Extract the [X, Y] coordinate from the center of the cell holding the provided text.  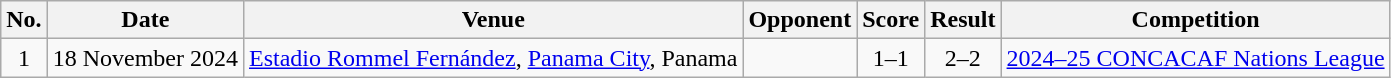
No. [24, 20]
Date [145, 20]
2024–25 CONCACAF Nations League [1196, 58]
Result [963, 20]
Opponent [800, 20]
1–1 [891, 58]
Score [891, 20]
Competition [1196, 20]
Estadio Rommel Fernández, Panama City, Panama [494, 58]
1 [24, 58]
Venue [494, 20]
18 November 2024 [145, 58]
2–2 [963, 58]
